Capture the cell that displays the provided text and extract its [x, y] central coordinate. 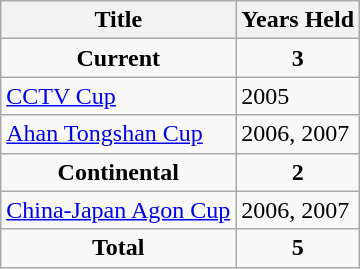
Current [118, 58]
Title [118, 20]
Total [118, 248]
5 [298, 248]
China-Japan Agon Cup [118, 210]
2005 [298, 96]
3 [298, 58]
2 [298, 172]
Continental [118, 172]
Ahan Tongshan Cup [118, 134]
Years Held [298, 20]
CCTV Cup [118, 96]
